From the cell containing the given text, extract its center point as (X, Y) coordinate. 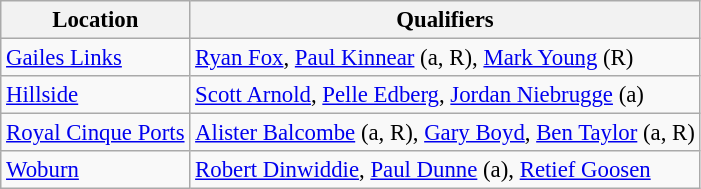
Alister Balcombe (a, R), Gary Boyd, Ben Taylor (a, R) (445, 133)
Qualifiers (445, 20)
Hillside (96, 95)
Robert Dinwiddie, Paul Dunne (a), Retief Goosen (445, 170)
Woburn (96, 170)
Royal Cinque Ports (96, 133)
Scott Arnold, Pelle Edberg, Jordan Niebrugge (a) (445, 95)
Gailes Links (96, 58)
Location (96, 20)
Ryan Fox, Paul Kinnear (a, R), Mark Young (R) (445, 58)
